For the text-containing cell, return its midpoint in (X, Y) coordinate format. 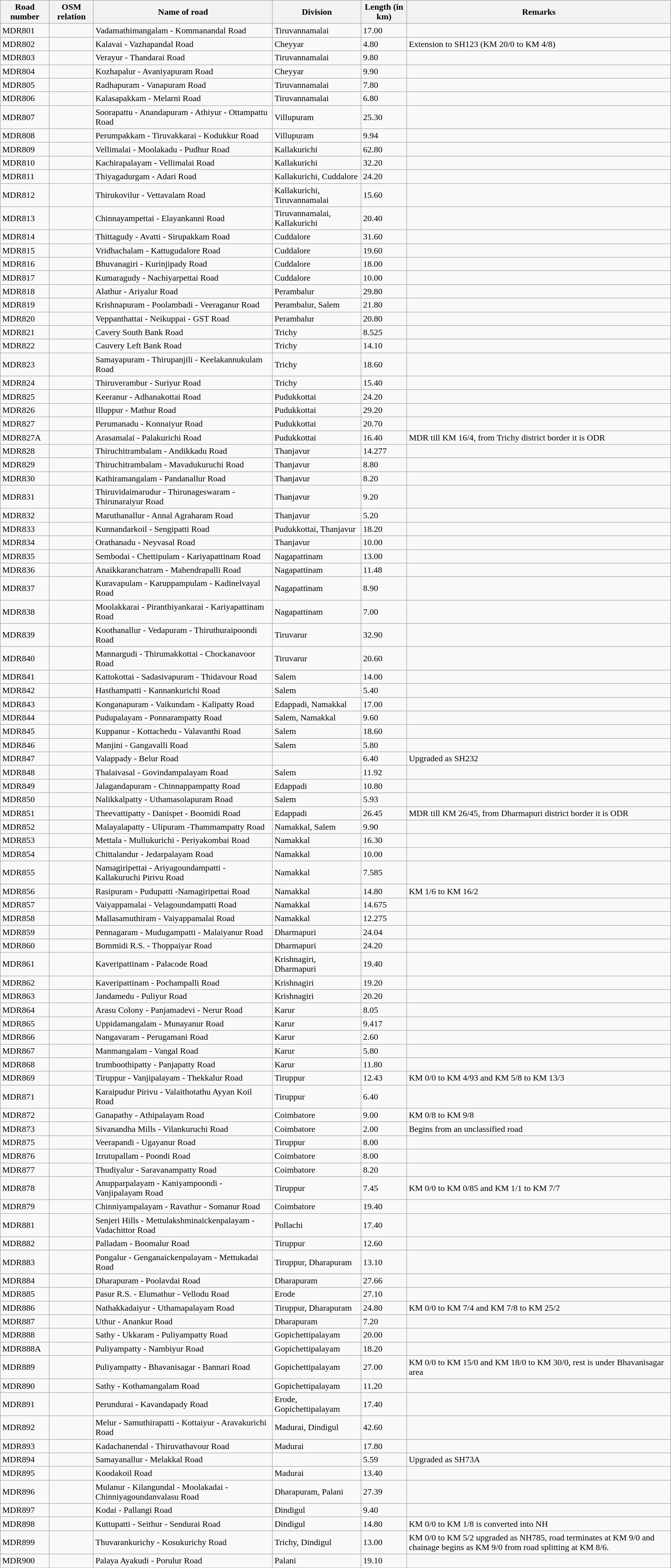
KM 0/0 to KM 5/2 upgraded as NH785, road terminates at KM 9/0 and chainage begins as KM 9/0 from road splitting at KM 8/6. (539, 1543)
MDR845 (25, 731)
MDR823 (25, 364)
MDR815 (25, 251)
MDR873 (25, 1129)
Thudiyalur - Saravanampatty Road (183, 1169)
OSM relation (72, 12)
Bhuvanagiri - Kurinjipady Road (183, 264)
MDR897 (25, 1510)
MDR888 (25, 1335)
MDR848 (25, 772)
Perumpakkam - Tiruvakkarai - Kodukkur Road (183, 135)
Radhapuram - Vanapuram Road (183, 85)
Cavery South Bank Road (183, 332)
MDR855 (25, 872)
MDR891 (25, 1404)
Thuvarankurichy - Kosukurichy Road (183, 1543)
Sathy - Ukkaram - Puliyampatty Road (183, 1335)
27.66 (384, 1281)
9.417 (384, 1024)
Sivanandha Mills - Vilankuruchi Road (183, 1129)
MDR883 (25, 1262)
Name of road (183, 12)
19.20 (384, 983)
Anaikkaranchatram - Mahendrapalli Road (183, 570)
Chinniyampalayam - Ravathur - Somanur Road (183, 1207)
Erode, Gopichettipalayam (317, 1404)
MDR876 (25, 1156)
13.10 (384, 1262)
Namagiripettai - Ariyagoundampatti - Kallakuruchi Pirivu Road (183, 872)
Upgraded as SH73A (539, 1460)
Pasur R.S. - Elumathur - Vellodu Road (183, 1294)
MDR837 (25, 588)
24.04 (384, 932)
MDR861 (25, 964)
Theevattipatty - Danispet - Boomidi Road (183, 813)
KM 0/0 to KM 4/93 and KM 5/8 to KM 13/3 (539, 1078)
Vridhachalam - Kattugudalore Road (183, 251)
MDR892 (25, 1427)
Veerapandi - Ugayanur Road (183, 1142)
MDR822 (25, 346)
MDR847 (25, 759)
14.10 (384, 346)
Thalaivasal - Govindampalayam Road (183, 772)
9.20 (384, 497)
26.45 (384, 813)
25.30 (384, 117)
2.00 (384, 1129)
20.00 (384, 1335)
MDR807 (25, 117)
MDR888A (25, 1349)
MDR820 (25, 319)
MDR894 (25, 1460)
Soorapattu - Anandapuram - Athiyur - Ottampattu Road (183, 117)
Senjeri Hills - Mettulakshminaickenpalayam - Vadachittor Road (183, 1225)
Palaya Ayakudi - Porulur Road (183, 1561)
Moolakkarai - Piranthiyankarai - Kariyapattinam Road (183, 611)
Erode (317, 1294)
Jandamedu - Puliyur Road (183, 996)
Chinnayampettai - Elayankanni Road (183, 219)
12.60 (384, 1244)
Mettala - Mullukurichi - Periyakombai Road (183, 840)
Road number (25, 12)
Salem, Namakkal (317, 718)
6.80 (384, 99)
Koothanallur - Vedapuram - Thiruthuraipoondi Road (183, 635)
Bommidi R.S. - Thoppaiyar Road (183, 946)
KM 0/0 to KM 0/85 and KM 1/1 to KM 7/7 (539, 1188)
Sembodai - Chettipulam - Kariyapattinam Road (183, 556)
29.80 (384, 291)
Upgraded as SH232 (539, 759)
15.60 (384, 195)
Edappadi, Namakkal (317, 704)
Vadamathimangalam - Kommanandal Road (183, 30)
7.00 (384, 611)
20.20 (384, 996)
MDR886 (25, 1308)
18.00 (384, 264)
24.80 (384, 1308)
MDR832 (25, 515)
KM 0/0 to KM 15/0 and KM 18/0 to KM 30/0, rest is under Bhavanisagar area (539, 1367)
11.80 (384, 1064)
Manjini - Gangavalli Road (183, 745)
MDR835 (25, 556)
Sathy - Kothamangalam Road (183, 1386)
8.80 (384, 465)
5.40 (384, 690)
MDR818 (25, 291)
2.60 (384, 1037)
Anupparpalayam - Kaniyampoondi - Vanjipalayam Road (183, 1188)
MDR842 (25, 690)
MDR802 (25, 44)
Arasu Colony - Panjamadevi - Nerur Road (183, 1010)
Thiruverambur - Suriyur Road (183, 383)
Malayalapatty - Ulipuram -Thammampatty Road (183, 827)
MDR803 (25, 58)
MDR877 (25, 1169)
MDR824 (25, 383)
9.60 (384, 718)
27.10 (384, 1294)
Pennagaram - Mudugampatti - Malaiyanur Road (183, 932)
5.20 (384, 515)
MDR828 (25, 451)
9.40 (384, 1510)
MDR856 (25, 891)
Alathur - Ariyalur Road (183, 291)
Thiyagadurgam - Adari Road (183, 176)
MDR898 (25, 1524)
Kallakurichi, Cuddalore (317, 176)
MDR813 (25, 219)
Samayapuram - Thirupanjili - Keelakannukulam Road (183, 364)
MDR829 (25, 465)
Verayur - Thandarai Road (183, 58)
Nalikkalpatty - Uthamasolapuram Road (183, 800)
Cauvery Left Bank Road (183, 346)
MDR till KM 26/45, from Dharmapuri district border it is ODR (539, 813)
27.00 (384, 1367)
MDR862 (25, 983)
Manmangalam - Vangal Road (183, 1051)
Pudupalayam - Ponnarampatty Road (183, 718)
Pongalur - Genganaickenpalayam - Mettukadai Road (183, 1262)
62.80 (384, 149)
Krishnapuram - Poolambadi - Veeraganur Road (183, 305)
Length (in km) (384, 12)
Irumboothipatty - Panjapatty Road (183, 1064)
MDR900 (25, 1561)
Thittagudy - Avatti - Sirupakkam Road (183, 237)
MDR844 (25, 718)
Orathanadu - Neyvasal Road (183, 543)
14.277 (384, 451)
MDR885 (25, 1294)
MDR804 (25, 71)
9.94 (384, 135)
Kunnandarkoil - Sengipatti Road (183, 529)
MDR843 (25, 704)
MDR872 (25, 1115)
Keeranur - Adhanakottai Road (183, 396)
14.675 (384, 905)
MDR827A (25, 438)
20.60 (384, 658)
MDR896 (25, 1492)
MDR821 (25, 332)
Mannargudi - Thirumakkottai - Chockanavoor Road (183, 658)
Arasamalai - Palakurichi Road (183, 438)
Hasthampatti - Kannankurichi Road (183, 690)
32.90 (384, 635)
Pollachi (317, 1225)
MDR816 (25, 264)
42.60 (384, 1427)
MDR867 (25, 1051)
11.20 (384, 1386)
Krishnagiri, Dharmapuri (317, 964)
MDR809 (25, 149)
MDR834 (25, 543)
MDR869 (25, 1078)
Vaiyappamalai - Velagoundampatti Road (183, 905)
20.40 (384, 219)
15.40 (384, 383)
MDR827 (25, 424)
29.20 (384, 410)
MDR857 (25, 905)
Kodai - Pallangi Road (183, 1510)
21.80 (384, 305)
MDR887 (25, 1321)
Dharapuram - Poolavdai Road (183, 1281)
MDR860 (25, 946)
8.525 (384, 332)
17.80 (384, 1446)
Uppidamangalam - Munayanur Road (183, 1024)
Thirukovilur - Vettavalam Road (183, 195)
MDR893 (25, 1446)
MDR812 (25, 195)
MDR866 (25, 1037)
11.92 (384, 772)
MDR889 (25, 1367)
Kattokottai - Sadasivapuram - Thidavour Road (183, 677)
Nathakkadaiyur - Uthamapalayam Road (183, 1308)
MDR830 (25, 478)
12.43 (384, 1078)
MDR836 (25, 570)
MDR851 (25, 813)
Kathiramangalam - Pandanallur Road (183, 478)
MDR853 (25, 840)
Thiruchitrambalam - Andikkadu Road (183, 451)
Kuttupatti - Seithur - Sendurai Road (183, 1524)
Uthur - Anankur Road (183, 1321)
Begins from an unclassified road (539, 1129)
Jalagandapuram - Chinnappampatty Road (183, 786)
Mulanur - Kilangundal - Moolakadai - Chinniyagoundanvalasu Road (183, 1492)
MDR841 (25, 677)
20.70 (384, 424)
Kuppanur - Kottachedu - Valavanthi Road (183, 731)
20.80 (384, 319)
Tiruvannamalai, Kallakurichi (317, 219)
MDR863 (25, 996)
16.30 (384, 840)
KM 1/6 to KM 16/2 (539, 891)
MDR819 (25, 305)
Extension to SH123 (KM 20/0 to KM 4/8) (539, 44)
KM 0/8 to KM 9/8 (539, 1115)
MDR852 (25, 827)
19.10 (384, 1561)
MDR879 (25, 1207)
Madurai, Dindigul (317, 1427)
MDR859 (25, 932)
Kalasapakkam - Melarni Road (183, 99)
Veppanthattai - Neikuppai - GST Road (183, 319)
Perambalur, Salem (317, 305)
MDR814 (25, 237)
MDR838 (25, 611)
Perundurai - Kavandapady Road (183, 1404)
MDR890 (25, 1386)
MDR833 (25, 529)
16.40 (384, 438)
MDR817 (25, 278)
MDR826 (25, 410)
Konganapuram - Vaikundam - Kalipatty Road (183, 704)
MDR till KM 16/4, from Trichy district border it is ODR (539, 438)
MDR854 (25, 854)
MDR899 (25, 1543)
Koodakoil Road (183, 1473)
Chittalandur - Jedarpalayam Road (183, 854)
Palladam - Boomalur Road (183, 1244)
Pudukkottai, Thanjavur (317, 529)
8.05 (384, 1010)
7.585 (384, 872)
MDR864 (25, 1010)
Division (317, 12)
Kumaragudy - Nachiyarpettai Road (183, 278)
MDR839 (25, 635)
MDR808 (25, 135)
9.00 (384, 1115)
Valappady - Belur Road (183, 759)
Kadachanendal - Thiruvathavour Road (183, 1446)
MDR849 (25, 786)
11.48 (384, 570)
Thiruvidaimarudur - Thirunageswaram - Thirunaraiyur Road (183, 497)
8.90 (384, 588)
MDR895 (25, 1473)
5.93 (384, 800)
Ganapathy - Athipalayam Road (183, 1115)
Maruthanallur - Annal Agraharam Road (183, 515)
Puliyampatty - Nambiyur Road (183, 1349)
7.20 (384, 1321)
MDR831 (25, 497)
MDR825 (25, 396)
9.80 (384, 58)
Kuravapulam - Karuppampulam - Kadinelvayal Road (183, 588)
19.60 (384, 251)
Kallakurichi, Tiruvannamalai (317, 195)
12.275 (384, 918)
Kachirapalayam - Vellimalai Road (183, 163)
MDR801 (25, 30)
Thiruchitrambalam - Mavadukuruchi Road (183, 465)
Kaveripattinam - Palacode Road (183, 964)
Palani (317, 1561)
MDR806 (25, 99)
32.20 (384, 163)
MDR810 (25, 163)
Samayanallur - Melakkal Road (183, 1460)
Namakkal, Salem (317, 827)
Illuppur - Mathur Road (183, 410)
MDR805 (25, 85)
31.60 (384, 237)
MDR878 (25, 1188)
KM 0/0 to KM 7/4 and KM 7/8 to KM 25/2 (539, 1308)
Kozhapalur - Avaniyapuram Road (183, 71)
MDR875 (25, 1142)
MDR865 (25, 1024)
MDR858 (25, 918)
MDR840 (25, 658)
Nangavaram - Perugamani Road (183, 1037)
MDR881 (25, 1225)
Dharapuram, Palani (317, 1492)
13.40 (384, 1473)
Karaipudur Pirivu - Valaithotathu Ayyan Koil Road (183, 1097)
MDR871 (25, 1097)
Perumanadu - Konnaiyur Road (183, 424)
Melur - Samuthirapatti - Kottaiyur - Aravakurichi Road (183, 1427)
Puliyampatty - Bhavanisagar - Bannari Road (183, 1367)
4.80 (384, 44)
27.39 (384, 1492)
Kalavai - Vazhapandal Road (183, 44)
5.59 (384, 1460)
Irrutupallam - Poondi Road (183, 1156)
Trichy, Dindigul (317, 1543)
7.45 (384, 1188)
Kaveripattinam - Pochampalli Road (183, 983)
10.80 (384, 786)
Vellimalai - Moolakadu - Pudhur Road (183, 149)
7.80 (384, 85)
MDR868 (25, 1064)
Remarks (539, 12)
Mallasamuthiram - Vaiyappamalai Road (183, 918)
14.00 (384, 677)
MDR884 (25, 1281)
KM 0/0 to KM 1/8 is converted into NH (539, 1524)
Tiruppur - Vanjipalayam - Thekkalur Road (183, 1078)
MDR850 (25, 800)
MDR846 (25, 745)
MDR882 (25, 1244)
MDR811 (25, 176)
Rasipuram - Pudupatti -Namagiripettai Road (183, 891)
